Detect which cell encompasses the target text, then output its [X, Y] center coordinate. 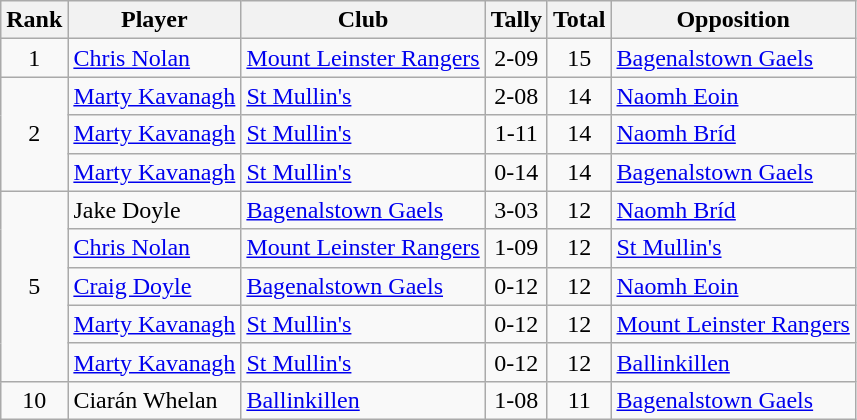
15 [579, 58]
3-03 [516, 210]
Craig Doyle [154, 286]
1 [34, 58]
Tally [516, 20]
Club [363, 20]
Rank [34, 20]
1-09 [516, 248]
Jake Doyle [154, 210]
11 [579, 400]
1-11 [516, 134]
Opposition [733, 20]
Total [579, 20]
2 [34, 134]
5 [34, 286]
Ciarán Whelan [154, 400]
0-14 [516, 172]
10 [34, 400]
2-08 [516, 96]
1-08 [516, 400]
2-09 [516, 58]
Player [154, 20]
